For the text-containing cell, return its midpoint in (X, Y) coordinate format. 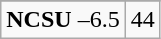
NCSU –6.5 (63, 20)
44 (142, 20)
